Search for the cell housing the specified text and yield its (x, y) center coordinate. 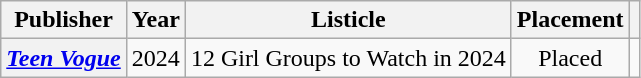
Placement (570, 20)
Placed (570, 58)
2024 (156, 58)
Year (156, 20)
Teen Vogue (64, 58)
Listicle (348, 20)
Publisher (64, 20)
12 Girl Groups to Watch in 2024 (348, 58)
